Pinpoint the cell where the given text exists, returning its (X, Y) midpoint coordinate. 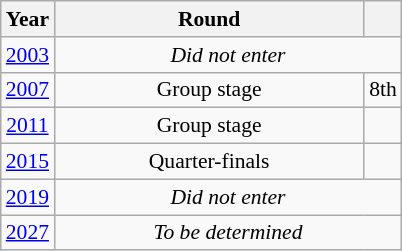
2011 (28, 126)
Quarter-finals (209, 162)
Round (209, 19)
To be determined (228, 233)
2027 (28, 233)
2003 (28, 55)
2019 (28, 197)
Year (28, 19)
2015 (28, 162)
8th (383, 90)
2007 (28, 90)
